Identify which cell holds the provided text, then report its [x, y] central coordinate. 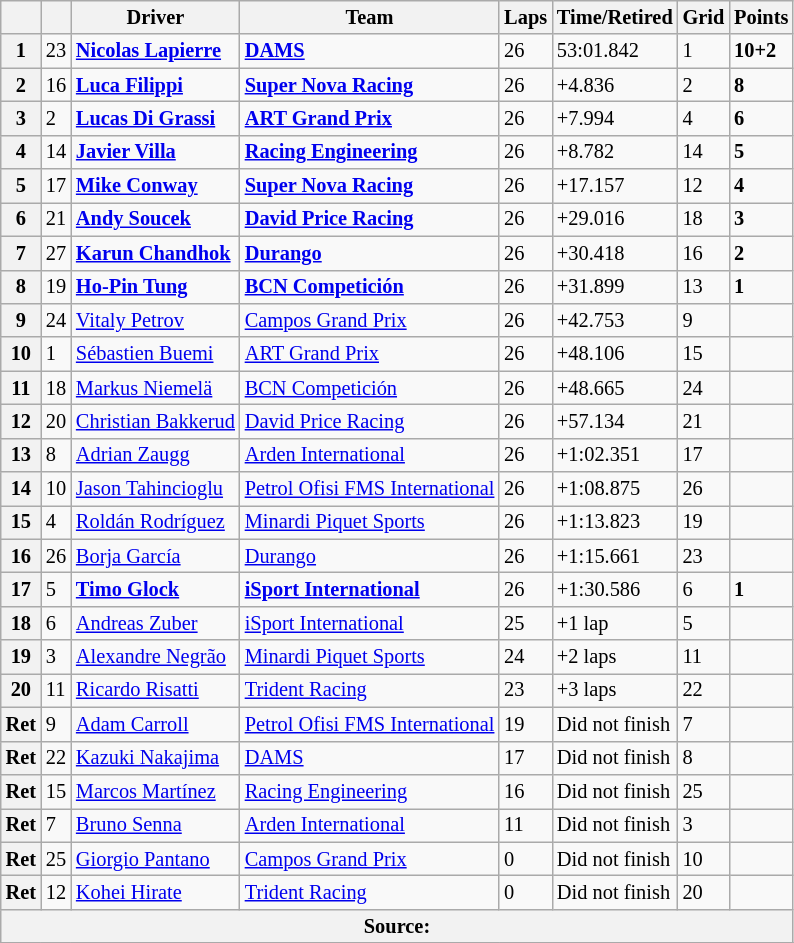
Ricardo Risatti [156, 690]
Karun Chandhok [156, 253]
Giorgio Pantano [156, 859]
Adrian Zaugg [156, 455]
+42.753 [615, 320]
Team [370, 17]
+31.899 [615, 287]
Kohei Hirate [156, 892]
+4.836 [615, 85]
Source: [397, 926]
Mike Conway [156, 186]
+7.994 [615, 118]
+1:13.823 [615, 522]
+48.665 [615, 388]
Grid [704, 17]
Bruno Senna [156, 825]
27 [56, 253]
Time/Retired [615, 17]
+1 lap [615, 623]
+30.418 [615, 253]
Adam Carroll [156, 724]
Andy Soucek [156, 219]
+1:30.586 [615, 589]
Marcos Martínez [156, 791]
Vitaly Petrov [156, 320]
+1:15.661 [615, 556]
+1:08.875 [615, 489]
Alexandre Negrão [156, 657]
Sébastien Buemi [156, 354]
Borja García [156, 556]
+57.134 [615, 421]
Luca Filippi [156, 85]
Driver [156, 17]
+8.782 [615, 152]
10+2 [761, 51]
Roldán Rodríguez [156, 522]
Lucas Di Grassi [156, 118]
+48.106 [615, 354]
+17.157 [615, 186]
Christian Bakkerud [156, 421]
Points [761, 17]
+3 laps [615, 690]
Nicolas Lapierre [156, 51]
Markus Niemelä [156, 388]
+1:02.351 [615, 455]
Laps [526, 17]
Timo Glock [156, 589]
Ho-Pin Tung [156, 287]
Javier Villa [156, 152]
+2 laps [615, 657]
Kazuki Nakajima [156, 758]
+29.016 [615, 219]
Andreas Zuber [156, 623]
Jason Tahincioglu [156, 489]
53:01.842 [615, 51]
